Identify which cell holds the provided text, then report its (X, Y) central coordinate. 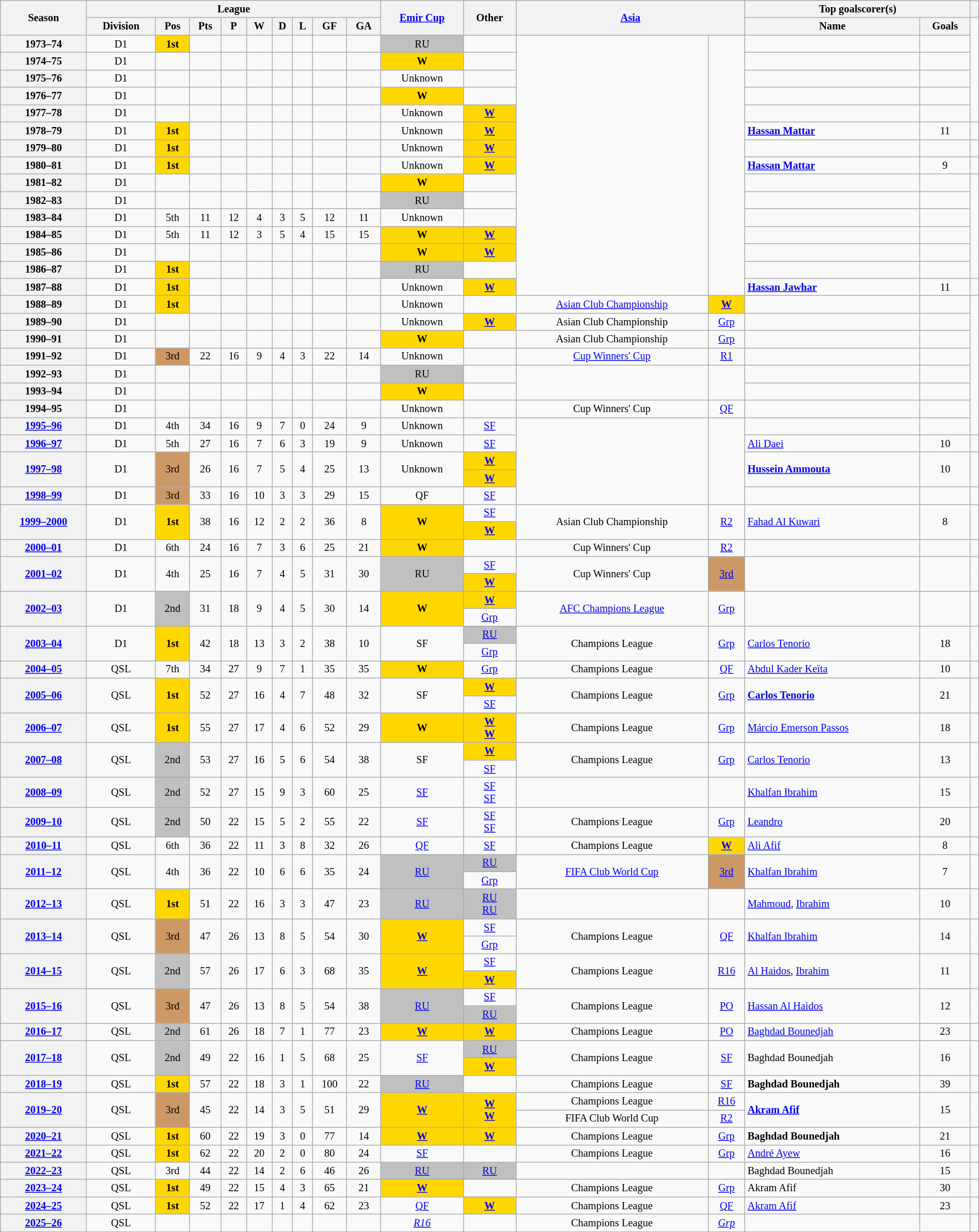
Márcio Emerson Passos (832, 728)
2005–06 (43, 695)
7th (172, 669)
44 (206, 1171)
2000–01 (43, 548)
2009–10 (43, 822)
Asia (630, 18)
2001–02 (43, 573)
GF (329, 26)
2025–26 (43, 1223)
53 (206, 760)
2014–15 (43, 971)
1990–91 (43, 339)
Emir Cup (422, 18)
1979–80 (43, 148)
1987–88 (43, 287)
League (234, 9)
2024–25 (43, 1206)
RURU (490, 904)
Hassan Jawhar (832, 287)
Pos (172, 26)
2002–03 (43, 608)
2022–23 (43, 1171)
1988–89 (43, 304)
2008–09 (43, 792)
1997–98 (43, 469)
2015–16 (43, 1006)
2020–21 (43, 1136)
1991–92 (43, 356)
42 (206, 643)
Fahad Al Kuwari (832, 522)
45 (206, 1110)
39 (945, 1084)
1986–87 (43, 270)
2019–20 (43, 1110)
2007–08 (43, 760)
50 (206, 822)
1994–95 (43, 408)
1983–84 (43, 217)
2006–07 (43, 728)
1977–78 (43, 113)
1973–74 (43, 44)
2011–12 (43, 872)
1982–83 (43, 200)
80 (329, 1154)
1985–86 (43, 252)
Top goalscorer(s) (858, 9)
1998–99 (43, 496)
GA (364, 26)
1980–81 (43, 165)
Goals (945, 26)
46 (329, 1171)
48 (329, 695)
P (233, 26)
Mahmoud, Ibrahim (832, 904)
Name (832, 26)
2013–14 (43, 936)
Season (43, 18)
33 (206, 496)
Abdul Kader Keïta (832, 669)
1995–96 (43, 426)
2004–05 (43, 669)
AFC Champions League (612, 608)
Ali Afif (832, 846)
1975–76 (43, 78)
2021–22 (43, 1154)
Hassan Al Haidos (832, 1006)
Al Haidos, Ibrahim (832, 971)
1981–82 (43, 183)
100 (329, 1084)
Other (490, 18)
Leandro (832, 822)
R1 (727, 356)
2012–13 (43, 904)
D (282, 26)
1984–85 (43, 235)
1976–77 (43, 96)
2023–24 (43, 1188)
2017–18 (43, 1057)
Ali Daei (832, 444)
1978–79 (43, 131)
2018–19 (43, 1084)
L (303, 26)
2016–17 (43, 1032)
Division (121, 26)
65 (329, 1188)
Pts (206, 26)
Hussein Ammouta (832, 469)
1974–75 (43, 61)
1999–2000 (43, 522)
André Ayew (832, 1154)
1989–90 (43, 322)
1996–97 (43, 444)
2010–11 (43, 846)
1993–94 (43, 391)
1992–93 (43, 374)
2003–04 (43, 643)
61 (206, 1032)
